From the cell containing the given text, extract its center point as [X, Y] coordinate. 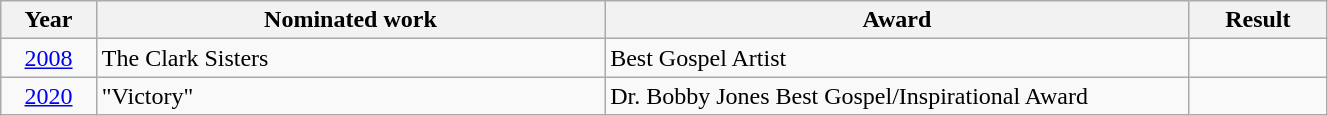
Nominated work [350, 20]
"Victory" [350, 96]
The Clark Sisters [350, 58]
Year [49, 20]
Result [1258, 20]
2008 [49, 58]
Dr. Bobby Jones Best Gospel/Inspirational Award [898, 96]
Best Gospel Artist [898, 58]
Award [898, 20]
2020 [49, 96]
